Output the (x, y) coordinate of the center of the cell containing the given text.  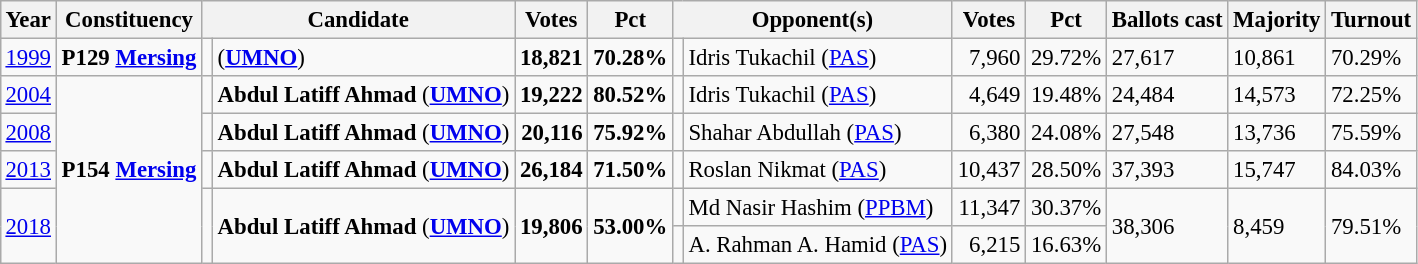
6,380 (988, 133)
18,821 (552, 57)
Turnout (1372, 20)
79.51% (1372, 226)
16.63% (1066, 245)
8,459 (1277, 226)
7,960 (988, 57)
6,215 (988, 245)
19.48% (1066, 95)
70.28% (630, 57)
1999 (28, 57)
2018 (28, 226)
2013 (28, 170)
75.92% (630, 133)
11,347 (988, 208)
19,222 (552, 95)
27,617 (1166, 57)
15,747 (1277, 170)
13,736 (1277, 133)
Roslan Nikmat (PAS) (818, 170)
Constituency (128, 20)
4,649 (988, 95)
80.52% (630, 95)
P129 Mersing (128, 57)
30.37% (1066, 208)
29.72% (1066, 57)
Ballots cast (1166, 20)
P154 Mersing (128, 170)
20,116 (552, 133)
26,184 (552, 170)
84.03% (1372, 170)
19,806 (552, 226)
A. Rahman A. Hamid (PAS) (818, 245)
Candidate (358, 20)
Year (28, 20)
72.25% (1372, 95)
Md Nasir Hashim (PPBM) (818, 208)
37,393 (1166, 170)
24.08% (1066, 133)
2008 (28, 133)
10,437 (988, 170)
75.59% (1372, 133)
(UMNO) (363, 57)
28.50% (1066, 170)
53.00% (630, 226)
24,484 (1166, 95)
71.50% (630, 170)
14,573 (1277, 95)
Opponent(s) (813, 20)
27,548 (1166, 133)
10,861 (1277, 57)
Majority (1277, 20)
Shahar Abdullah (PAS) (818, 133)
2004 (28, 95)
70.29% (1372, 57)
38,306 (1166, 226)
